Search for the cell housing the specified text and yield its [X, Y] center coordinate. 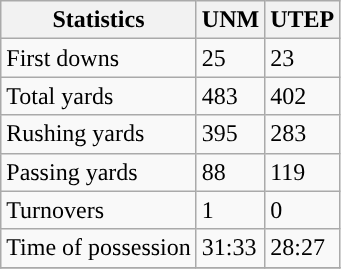
119 [302, 172]
283 [302, 134]
Statistics [99, 20]
88 [230, 172]
31:33 [230, 248]
Time of possession [99, 248]
First downs [99, 58]
Turnovers [99, 210]
25 [230, 58]
395 [230, 134]
0 [302, 210]
23 [302, 58]
Passing yards [99, 172]
402 [302, 96]
28:27 [302, 248]
Rushing yards [99, 134]
UTEP [302, 20]
UNM [230, 20]
Total yards [99, 96]
483 [230, 96]
1 [230, 210]
